Return [x, y] of the center of cell containing provided text 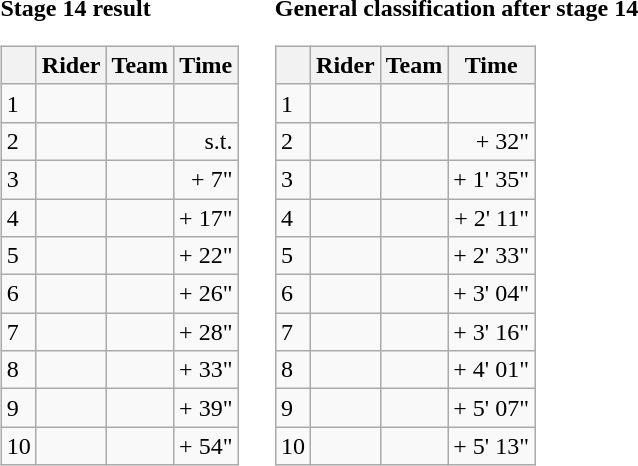
+ 3' 16" [492, 332]
+ 2' 33" [492, 256]
+ 22" [206, 256]
+ 28" [206, 332]
+ 26" [206, 294]
+ 33" [206, 370]
+ 54" [206, 446]
+ 5' 13" [492, 446]
+ 2' 11" [492, 217]
+ 39" [206, 408]
+ 4' 01" [492, 370]
+ 1' 35" [492, 179]
s.t. [206, 141]
+ 7" [206, 179]
+ 17" [206, 217]
+ 3' 04" [492, 294]
+ 5' 07" [492, 408]
+ 32" [492, 141]
